Search for the cell housing the specified text and yield its [x, y] center coordinate. 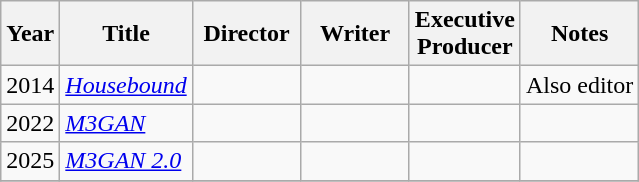
Housebound [126, 85]
2014 [30, 85]
Title [126, 34]
Director [246, 34]
2025 [30, 161]
2022 [30, 123]
M3GAN 2.0 [126, 161]
Also editor [579, 85]
Notes [579, 34]
M3GAN [126, 123]
Executive Producer [464, 34]
Writer [356, 34]
Year [30, 34]
